Find where the given text appears and provide that cell's center as [X, Y] coordinate. 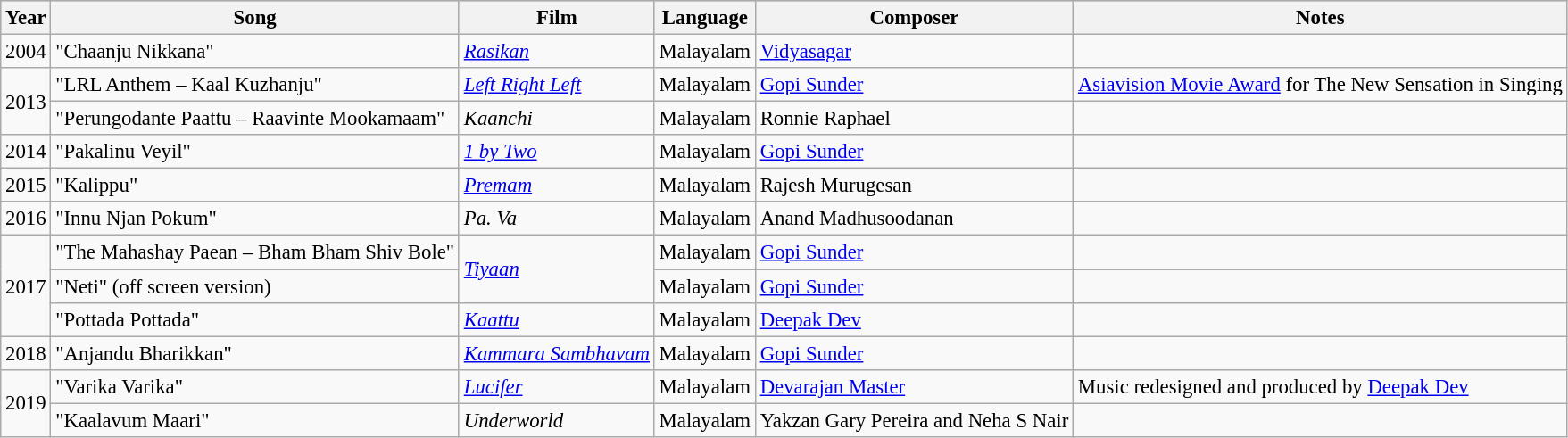
"Kaalavum Maari" [255, 420]
"Pottada Pottada" [255, 319]
Composer [914, 18]
"Neti" (off screen version) [255, 286]
Kammara Sambhavam [557, 353]
Notes [1321, 18]
Lucifer [557, 386]
Devarajan Master [914, 386]
"Innu Njan Pokum" [255, 219]
"The Mahashay Paean – Bham Bham Shiv Bole" [255, 252]
"Kalippu" [255, 186]
Yakzan Gary Pereira and Neha S Nair [914, 420]
Kaattu [557, 319]
"Anjandu Bharikkan" [255, 353]
Left Right Left [557, 85]
Asiavision Movie Award for The New Sensation in Singing [1321, 85]
2015 [26, 186]
Year [26, 18]
Vidyasagar [914, 52]
Pa. Va [557, 219]
Tiyaan [557, 269]
Premam [557, 186]
"Perungodante Paattu – Raavinte Mookamaam" [255, 119]
"LRL Anthem – Kaal Kuzhanju" [255, 85]
Deepak Dev [914, 319]
1 by Two [557, 152]
"Varika Varika" [255, 386]
2014 [26, 152]
Film [557, 18]
2004 [26, 52]
2017 [26, 285]
Music redesigned and produced by Deepak Dev [1321, 386]
Ronnie Raphael [914, 119]
"Chaanju Nikkana" [255, 52]
2013 [26, 102]
Rajesh Murugesan [914, 186]
Underworld [557, 420]
Song [255, 18]
Anand Madhusoodanan [914, 219]
2019 [26, 403]
Rasikan [557, 52]
2018 [26, 353]
2016 [26, 219]
Kaanchi [557, 119]
Language [705, 18]
"Pakalinu Veyil" [255, 152]
